Return the (X, Y) coordinate for the center point of the cell that contains the specified text.  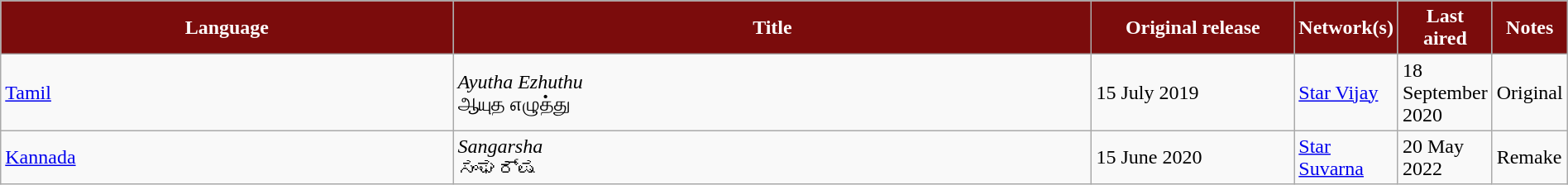
15 July 2019 (1193, 92)
Notes (1530, 28)
Ayutha Ezhuthu ஆயுத எழுத்து (772, 92)
Sangarsha ಸಂಘರ್ಷ (772, 157)
Original (1530, 92)
18 September 2020 (1445, 92)
Remake (1530, 157)
Last aired (1445, 28)
20 May 2022 (1445, 157)
Title (772, 28)
Original release (1193, 28)
Star Vijay (1346, 92)
Star Suvarna (1346, 157)
15 June 2020 (1193, 157)
Language (227, 28)
Network(s) (1346, 28)
Kannada (227, 157)
Tamil (227, 92)
